Find where the given text appears and provide that cell's center as [X, Y] coordinate. 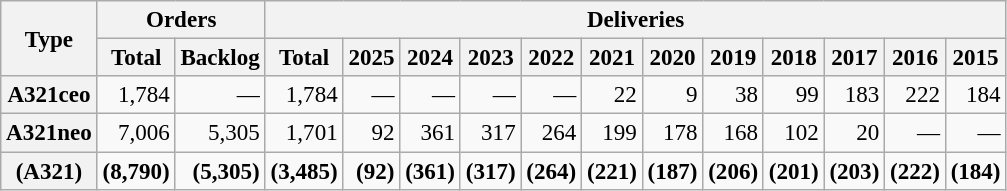
102 [794, 133]
178 [672, 133]
92 [372, 133]
(92) [372, 171]
(187) [672, 171]
Orders [181, 20]
184 [976, 95]
264 [552, 133]
183 [854, 95]
20 [854, 133]
Deliveries [636, 20]
2022 [552, 58]
A321neo [49, 133]
2025 [372, 58]
2019 [734, 58]
Backlog [220, 58]
(203) [854, 171]
2024 [430, 58]
2020 [672, 58]
2018 [794, 58]
A321ceo [49, 95]
1,701 [304, 133]
(8,790) [136, 171]
(184) [976, 171]
168 [734, 133]
361 [430, 133]
99 [794, 95]
(206) [734, 171]
(201) [794, 171]
(A321) [49, 171]
2023 [490, 58]
(317) [490, 171]
2015 [976, 58]
(3,485) [304, 171]
Type [49, 38]
2016 [916, 58]
22 [612, 95]
(361) [430, 171]
5,305 [220, 133]
317 [490, 133]
9 [672, 95]
(5,305) [220, 171]
(222) [916, 171]
222 [916, 95]
(221) [612, 171]
2017 [854, 58]
199 [612, 133]
38 [734, 95]
(264) [552, 171]
2021 [612, 58]
7,006 [136, 133]
